Detect which cell encompasses the target text, then output its (x, y) center coordinate. 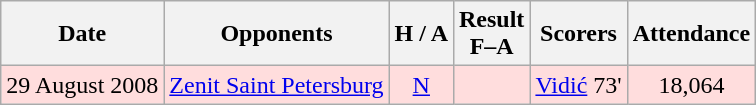
Date (82, 34)
ResultF–A (491, 34)
18,064 (691, 85)
Scorers (578, 34)
H / A (421, 34)
Attendance (691, 34)
Zenit Saint Petersburg (276, 85)
29 August 2008 (82, 85)
Vidić 73' (578, 85)
N (421, 85)
Opponents (276, 34)
